Extract the [X, Y] coordinate from the center of the cell holding the provided text.  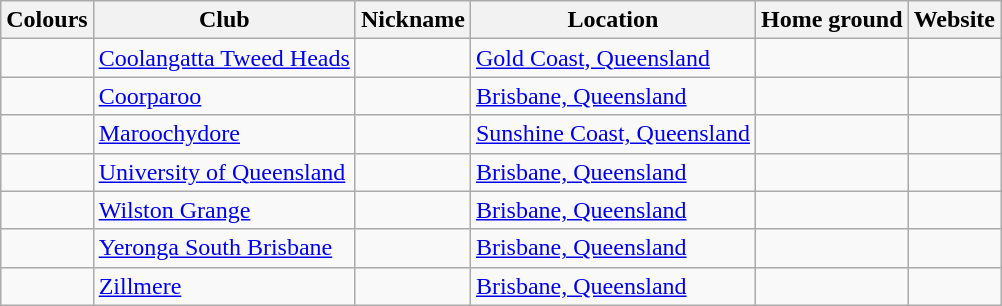
Zillmere [224, 286]
Nickname [412, 20]
Coorparoo [224, 96]
University of Queensland [224, 172]
Club [224, 20]
Location [612, 20]
Website [954, 20]
Yeronga South Brisbane [224, 248]
Coolangatta Tweed Heads [224, 58]
Wilston Grange [224, 210]
Sunshine Coast, Queensland [612, 134]
Gold Coast, Queensland [612, 58]
Colours [47, 20]
Home ground [832, 20]
Maroochydore [224, 134]
